From the cell containing the given text, extract its center point as (x, y) coordinate. 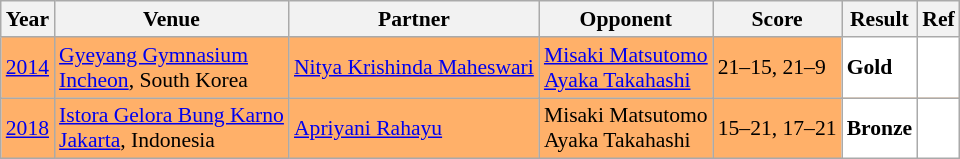
Bronze (880, 128)
Ref (938, 19)
Opponent (626, 19)
21–15, 21–9 (778, 68)
Apriyani Rahayu (414, 128)
Score (778, 19)
Result (880, 19)
2014 (28, 68)
Partner (414, 19)
Venue (172, 19)
Year (28, 19)
15–21, 17–21 (778, 128)
Nitya Krishinda Maheswari (414, 68)
2018 (28, 128)
Gyeyang GymnasiumIncheon, South Korea (172, 68)
Istora Gelora Bung KarnoJakarta, Indonesia (172, 128)
Gold (880, 68)
